Identify which cell holds the provided text, then report its (X, Y) central coordinate. 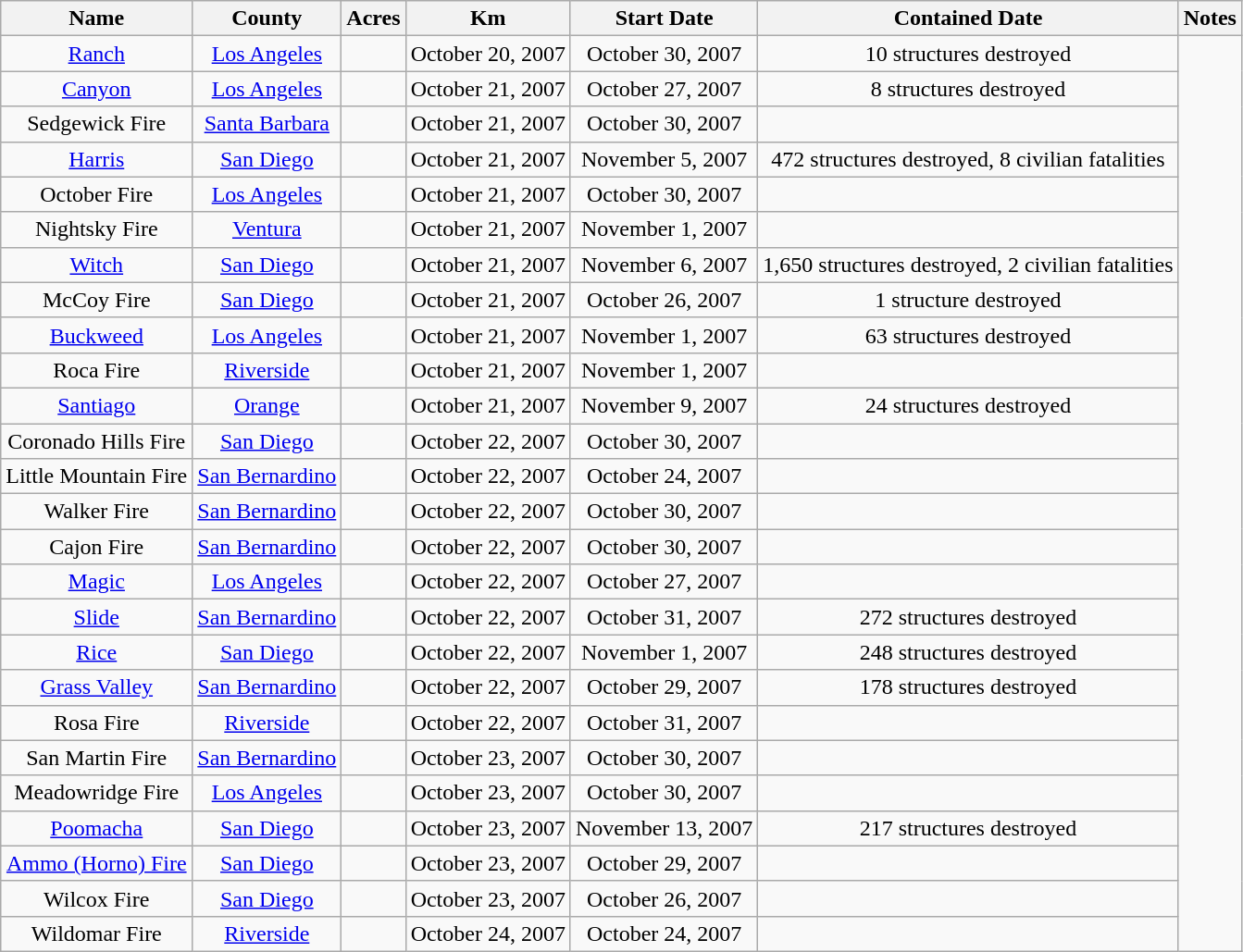
10 structures destroyed (968, 54)
217 structures destroyed (968, 828)
Santiago (96, 405)
San Martin Fire (96, 758)
Harris (96, 159)
472 structures destroyed, 8 civilian fatalities (968, 159)
County (267, 19)
Coronado Hills Fire (96, 441)
Roca Fire (96, 370)
November 6, 2007 (664, 265)
Grass Valley (96, 687)
Rice (96, 652)
Name (96, 19)
1,650 structures destroyed, 2 civilian fatalities (968, 265)
248 structures destroyed (968, 652)
Km (488, 19)
Start Date (664, 19)
272 structures destroyed (968, 617)
Ranch (96, 54)
Canyon (96, 89)
Cajon Fire (96, 547)
Witch (96, 265)
Ventura (267, 229)
Wildomar Fire (96, 933)
Acres (374, 19)
October 20, 2007 (488, 54)
Orange (267, 405)
Ammo (Horno) Fire (96, 863)
Sedgewick Fire (96, 124)
Walker Fire (96, 512)
Magic (96, 582)
Santa Barbara (267, 124)
1 structure destroyed (968, 300)
October Fire (96, 194)
Rosa Fire (96, 723)
Contained Date (968, 19)
Wilcox Fire (96, 898)
November 5, 2007 (664, 159)
November 13, 2007 (664, 828)
Slide (96, 617)
178 structures destroyed (968, 687)
Notes (1210, 19)
Nightsky Fire (96, 229)
McCoy Fire (96, 300)
24 structures destroyed (968, 405)
Poomacha (96, 828)
Little Mountain Fire (96, 476)
Buckweed (96, 335)
Meadowridge Fire (96, 793)
November 9, 2007 (664, 405)
63 structures destroyed (968, 335)
8 structures destroyed (968, 89)
